Output the [X, Y] coordinate of the center of the cell containing the given text.  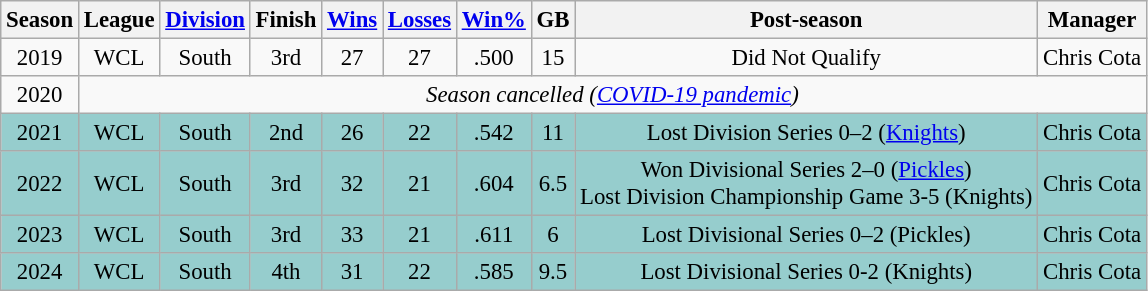
Wins [352, 20]
2020 [40, 95]
Finish [286, 20]
Lost Divisional Series 0–2 (Pickles) [806, 235]
2022 [40, 184]
Season cancelled (COVID-19 pandemic) [612, 95]
26 [352, 133]
.500 [494, 58]
33 [352, 235]
.542 [494, 133]
Won Divisional Series 2–0 (Pickles) Lost Division Championship Game 3-5 (Knights) [806, 184]
6 [553, 235]
League [118, 20]
15 [553, 58]
2023 [40, 235]
Manager [1092, 20]
Win% [494, 20]
Did Not Qualify [806, 58]
2021 [40, 133]
11 [553, 133]
.611 [494, 235]
Lost Division Series 0–2 (Knights) [806, 133]
2nd [286, 133]
22 [419, 133]
GB [553, 20]
6.5 [553, 184]
32 [352, 184]
Post-season [806, 20]
.604 [494, 184]
Division [205, 20]
Losses [419, 20]
2019 [40, 58]
Season [40, 20]
